Return the [x, y] coordinate for the center point of the cell that contains the specified text.  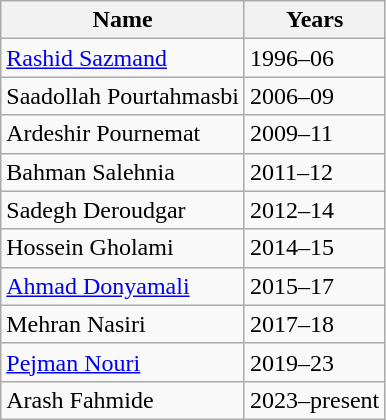
Mehran Nasiri [123, 324]
1996–06 [314, 58]
2015–17 [314, 286]
Ahmad Donyamali [123, 286]
2019–23 [314, 362]
Sadegh Deroudgar [123, 210]
2017–18 [314, 324]
2023–present [314, 400]
Rashid Sazmand [123, 58]
2011–12 [314, 172]
Arash Fahmide [123, 400]
2014–15 [314, 248]
Bahman Salehnia [123, 172]
Ardeshir Pournemat [123, 134]
Hossein Gholami [123, 248]
2006–09 [314, 96]
Years [314, 20]
Saadollah Pourtahmasbi [123, 96]
Name [123, 20]
2012–14 [314, 210]
2009–11 [314, 134]
Pejman Nouri [123, 362]
